Scan for the cell matching the given text and deliver its [x, y] coordinate at center. 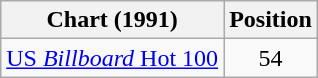
54 [271, 58]
Position [271, 20]
Chart (1991) [112, 20]
US Billboard Hot 100 [112, 58]
